Return (x, y) of the center of cell containing provided text 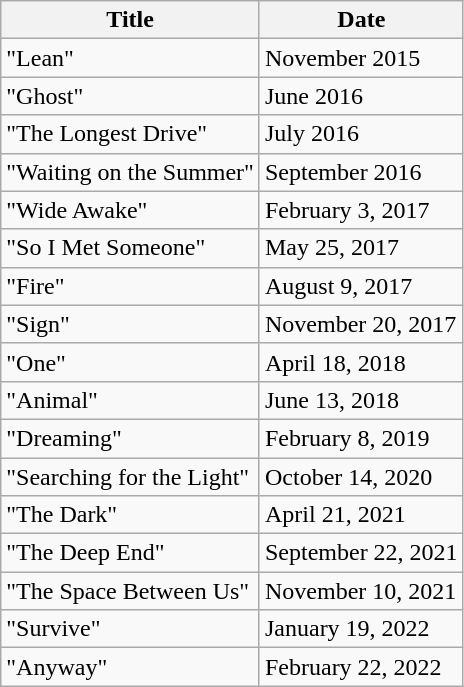
"The Deep End" (130, 553)
February 8, 2019 (361, 438)
November 20, 2017 (361, 324)
September 22, 2021 (361, 553)
October 14, 2020 (361, 477)
November 2015 (361, 58)
January 19, 2022 (361, 629)
April 18, 2018 (361, 362)
"Animal" (130, 400)
"Anyway" (130, 667)
"The Space Between Us" (130, 591)
November 10, 2021 (361, 591)
June 13, 2018 (361, 400)
June 2016 (361, 96)
Date (361, 20)
"Searching for the Light" (130, 477)
"Ghost" (130, 96)
Title (130, 20)
February 22, 2022 (361, 667)
May 25, 2017 (361, 248)
February 3, 2017 (361, 210)
"Waiting on the Summer" (130, 172)
April 21, 2021 (361, 515)
"Sign" (130, 324)
September 2016 (361, 172)
"So I Met Someone" (130, 248)
"Wide Awake" (130, 210)
"Fire" (130, 286)
August 9, 2017 (361, 286)
"Lean" (130, 58)
"Dreaming" (130, 438)
"The Dark" (130, 515)
"Survive" (130, 629)
July 2016 (361, 134)
"One" (130, 362)
"The Longest Drive" (130, 134)
